Identify which cell holds the provided text, then report its (X, Y) central coordinate. 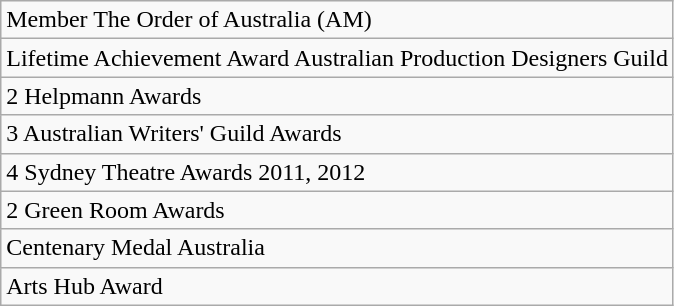
Arts Hub Award (338, 286)
Member The Order of Australia (AM) (338, 20)
Centenary Medal Australia (338, 248)
2 Helpmann Awards (338, 96)
2 Green Room Awards (338, 210)
3 Australian Writers' Guild Awards (338, 134)
4 Sydney Theatre Awards 2011, 2012 (338, 172)
Lifetime Achievement Award Australian Production Designers Guild (338, 58)
